Pinpoint the cell where the given text exists, returning its [x, y] midpoint coordinate. 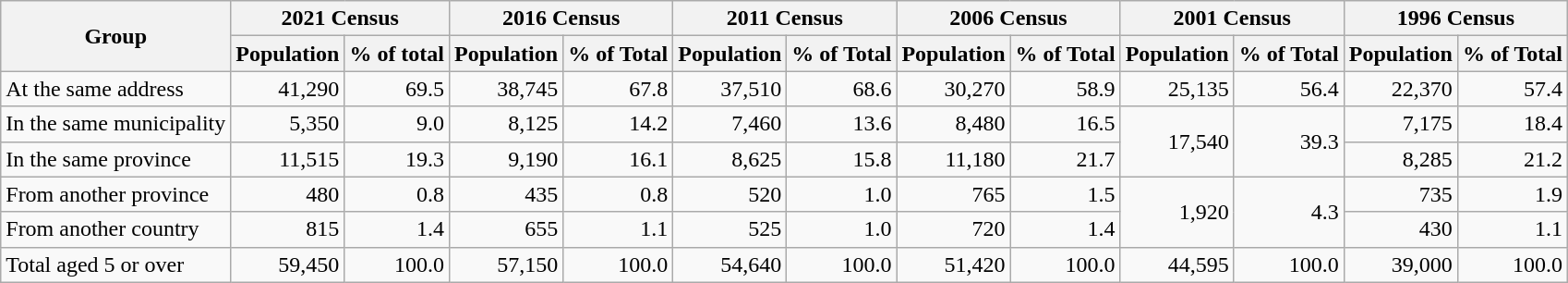
Group [116, 36]
44,595 [1176, 265]
7,460 [730, 124]
1996 Census [1455, 18]
21.7 [1066, 159]
39,000 [1400, 265]
56.4 [1289, 89]
2011 Census [785, 18]
520 [730, 194]
At the same address [116, 89]
54,640 [730, 265]
67.8 [619, 89]
% of total [397, 54]
41,290 [288, 89]
13.6 [842, 124]
735 [1400, 194]
39.3 [1289, 141]
480 [288, 194]
8,125 [506, 124]
2021 Census [340, 18]
57,150 [506, 265]
9,190 [506, 159]
68.6 [842, 89]
15.8 [842, 159]
430 [1400, 229]
2006 Census [1008, 18]
11,515 [288, 159]
14.2 [619, 124]
16.5 [1066, 124]
In the same province [116, 159]
From another country [116, 229]
22,370 [1400, 89]
37,510 [730, 89]
525 [730, 229]
58.9 [1066, 89]
1.9 [1513, 194]
765 [953, 194]
720 [953, 229]
655 [506, 229]
815 [288, 229]
1,920 [1176, 212]
9.0 [397, 124]
11,180 [953, 159]
30,270 [953, 89]
16.1 [619, 159]
38,745 [506, 89]
8,480 [953, 124]
59,450 [288, 265]
18.4 [1513, 124]
Total aged 5 or over [116, 265]
2001 Census [1232, 18]
435 [506, 194]
57.4 [1513, 89]
In the same municipality [116, 124]
19.3 [397, 159]
8,285 [1400, 159]
From another province [116, 194]
17,540 [1176, 141]
25,135 [1176, 89]
7,175 [1400, 124]
69.5 [397, 89]
8,625 [730, 159]
5,350 [288, 124]
1.5 [1066, 194]
2016 Census [561, 18]
4.3 [1289, 212]
21.2 [1513, 159]
51,420 [953, 265]
